Capture the cell that displays the provided text and extract its (x, y) central coordinate. 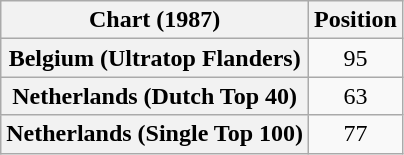
63 (356, 96)
Chart (1987) (155, 20)
77 (356, 134)
95 (356, 58)
Belgium (Ultratop Flanders) (155, 58)
Netherlands (Dutch Top 40) (155, 96)
Netherlands (Single Top 100) (155, 134)
Position (356, 20)
